Identify which cell holds the provided text, then report its [x, y] central coordinate. 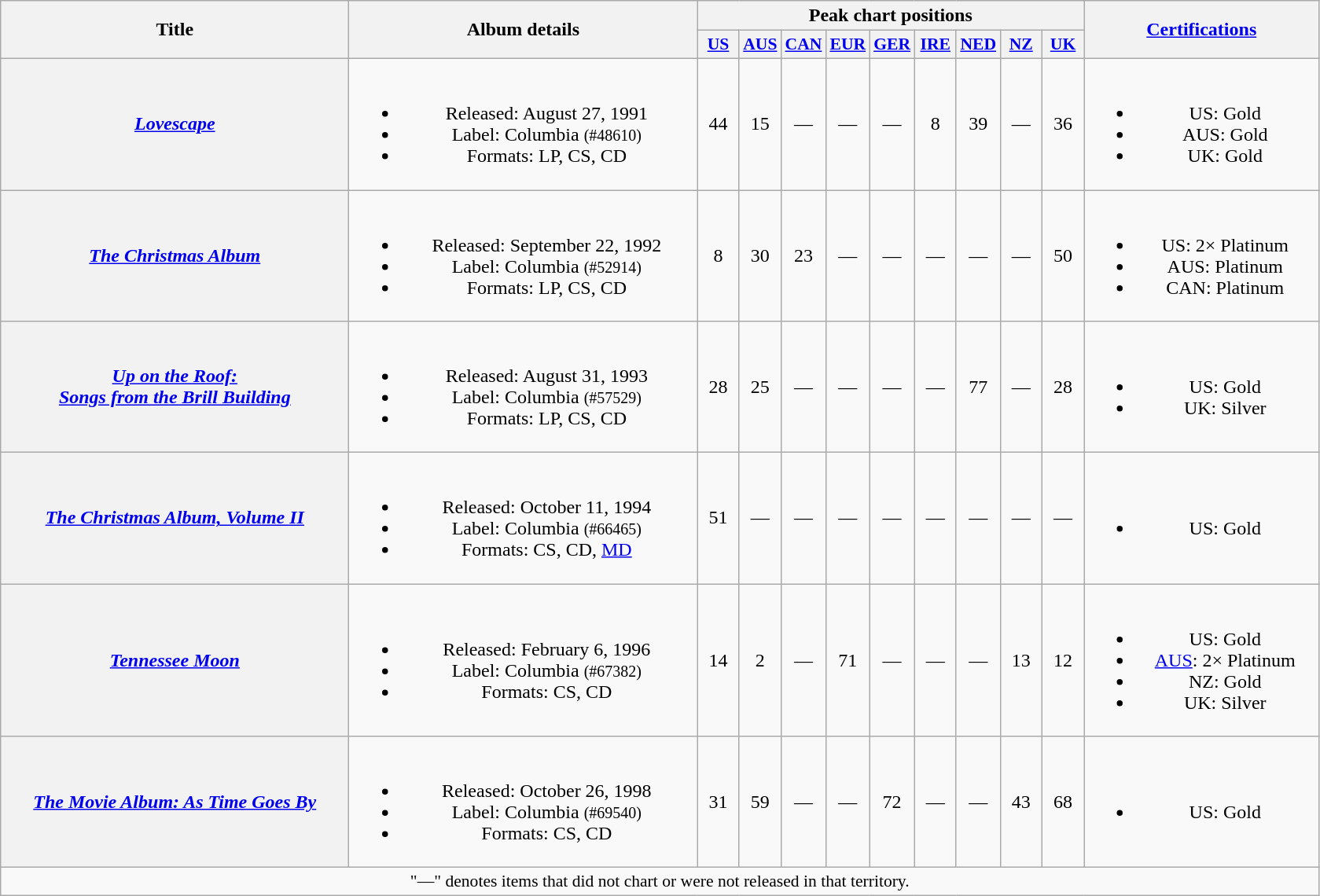
AUS [759, 45]
Released: September 22, 1992Label: Columbia (#52914)Formats: LP, CS, CD [524, 256]
UK [1063, 45]
36 [1063, 124]
Certifications [1201, 30]
CAN [803, 45]
51 [719, 519]
12 [1063, 660]
43 [1020, 802]
23 [803, 256]
44 [719, 124]
77 [978, 387]
IRE [936, 45]
2 [759, 660]
Up on the Roof:Songs from the Brill Building [175, 387]
"—" denotes items that did not chart or were not released in that territory. [660, 882]
13 [1020, 660]
Tennessee Moon [175, 660]
59 [759, 802]
71 [848, 660]
Released: October 11, 1994Label: Columbia (#66465)Formats: CS, CD, MD [524, 519]
EUR [848, 45]
31 [719, 802]
Album details [524, 30]
The Christmas Album [175, 256]
US [719, 45]
US: 2× PlatinumAUS: PlatinumCAN: Platinum [1201, 256]
30 [759, 256]
68 [1063, 802]
NZ [1020, 45]
Released: October 26, 1998Label: Columbia (#69540)Formats: CS, CD [524, 802]
39 [978, 124]
Title [175, 30]
72 [892, 802]
Released: August 31, 1993Label: Columbia (#57529)Formats: LP, CS, CD [524, 387]
US: GoldAUS: GoldUK: Gold [1201, 124]
Peak chart positions [891, 16]
The Christmas Album, Volume II [175, 519]
50 [1063, 256]
Lovescape [175, 124]
14 [719, 660]
US: GoldUK: Silver [1201, 387]
25 [759, 387]
NED [978, 45]
Released: August 27, 1991Label: Columbia (#48610)Formats: LP, CS, CD [524, 124]
The Movie Album: As Time Goes By [175, 802]
GER [892, 45]
Released: February 6, 1996Label: Columbia (#67382)Formats: CS, CD [524, 660]
US: GoldAUS: 2× PlatinumNZ: GoldUK: Silver [1201, 660]
15 [759, 124]
